Return (X, Y) of the center of cell containing provided text 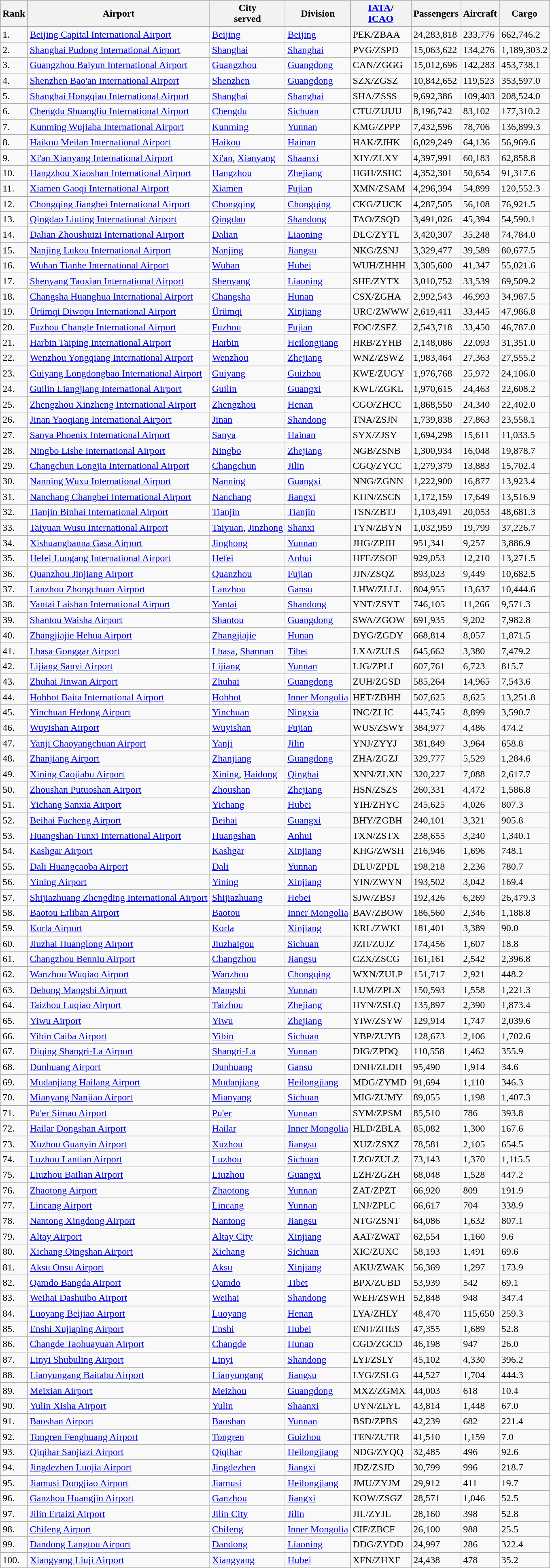
Nantong (248, 1221)
20,053 (480, 512)
174,456 (436, 944)
Liuzhou (248, 1174)
WUS/ZSWY (381, 728)
45,394 (480, 219)
CSX/ZGHA (381, 296)
Yulin Xisha Airport (119, 1406)
Altay City (248, 1236)
384,977 (436, 728)
31,351.0 (525, 343)
13,516.9 (525, 497)
19,878.7 (525, 451)
3,321 (480, 820)
Lianyungang Baitabu Airport (119, 1375)
47. (14, 743)
347.4 (525, 1298)
9,257 (480, 543)
Lhasa Gonggar Airport (119, 651)
Xiamen Gaoqi International Airport (119, 188)
3,240 (480, 836)
1,222,900 (436, 481)
25. (14, 404)
191.9 (525, 1190)
99. (14, 1545)
46,787.0 (525, 327)
Liuzhou Bailian Airport (119, 1174)
7.0 (525, 1437)
65. (14, 1021)
Yinchuan (248, 713)
LUM/ZPLX (381, 990)
1,607 (480, 944)
ZAT/ZPZT (381, 1190)
TEN/ZUTR (381, 1437)
Aksu (248, 1267)
193,502 (436, 882)
3,389 (480, 928)
169.4 (525, 882)
Luzhou Lantian Airport (119, 1159)
1,300 (480, 1128)
7,982.8 (525, 620)
1,448 (480, 1406)
478 (480, 1560)
1,462 (480, 1051)
XFN/ZHXF (381, 1560)
SYX/ZJSY (381, 435)
53,939 (436, 1283)
447.2 (525, 1174)
AKU/ZWAK (381, 1267)
YNT/ZSYT (381, 604)
80,677.5 (525, 250)
27,555.2 (525, 358)
SYM/ZPSM (381, 1113)
Xining Caojiabu Airport (119, 774)
31. (14, 497)
Haikou (248, 142)
Nantong Xingdong Airport (119, 1221)
Zhaotong (248, 1190)
Xichang (248, 1252)
Changsha Huanghua International Airport (119, 296)
82. (14, 1283)
4. (14, 81)
396.2 (525, 1360)
76,921.5 (525, 204)
HFE/ZSOF (381, 558)
JMU/ZYJM (381, 1483)
66,920 (436, 1190)
BAV/ZBOW (381, 913)
Zhoushan Putuoshan Airport (119, 789)
17,649 (480, 497)
LYI/ZSLY (381, 1360)
Yulin (248, 1406)
Taiyuan Wusu International Airport (119, 528)
Lanzhou Zhongchuan Airport (119, 589)
Shantou (248, 620)
948 (480, 1298)
DLU/ZPDL (381, 866)
1,284.6 (525, 759)
3,305,600 (436, 266)
120,552.3 (525, 188)
10.4 (525, 1390)
33,450 (480, 327)
3,380 (480, 651)
84. (14, 1313)
Hailar Dongshan Airport (119, 1128)
47,355 (436, 1329)
Wuhan (248, 266)
Qingdao Liuting International Airport (119, 219)
Hefei Luogang International Airport (119, 558)
15,012,696 (436, 65)
13,923.4 (525, 481)
41. (14, 651)
18.8 (525, 944)
Tongren (248, 1437)
59. (14, 928)
JHG/ZPJH (381, 543)
26.0 (525, 1344)
2,619,411 (436, 312)
748.1 (525, 851)
23,558.1 (525, 419)
29. (14, 466)
20. (14, 327)
74. (14, 1159)
46,198 (436, 1344)
19.7 (525, 1483)
Taizhou Luqiao Airport (119, 1005)
947 (480, 1344)
80. (14, 1252)
Dalian Zhoushuizi International Airport (119, 235)
Zhengzhou Xinzheng International Airport (119, 404)
TYN/ZBYN (381, 528)
86. (14, 1344)
KHG/ZWSH (381, 851)
Shanghai Hongqiao International Airport (119, 96)
Yanji Chaoyangchuan Airport (119, 743)
3,420,307 (436, 235)
7,088 (480, 774)
42. (14, 666)
Jinghong (248, 543)
Jiamusi (248, 1483)
9,449 (480, 574)
SWA/ZGOW (381, 620)
691,935 (436, 620)
13,637 (480, 589)
Qiqihar Sanjiazi Airport (119, 1452)
Dunhuang (248, 1067)
Chengdu Shuangliu International Airport (119, 111)
Kunming Wujiaba International Airport (119, 127)
Shijiazhuang (248, 897)
CIF/ZBCF (381, 1529)
62,554 (436, 1236)
353,597.0 (525, 81)
2,039.6 (525, 1021)
Shangri-La (248, 1051)
1,159 (480, 1437)
Xiangyang (248, 1560)
BSD/ZPBS (381, 1421)
48,470 (436, 1313)
64,136 (480, 142)
2,396.8 (525, 959)
71. (14, 1113)
1,046 (480, 1498)
28. (14, 451)
Taizhou (248, 1005)
110,558 (436, 1051)
218.7 (525, 1468)
453,738.1 (525, 65)
5. (14, 96)
4,026 (480, 805)
Shenyang Taoxian International Airport (119, 281)
Jilin Ertaizi Airport (119, 1514)
4,397,991 (436, 157)
19,799 (480, 528)
9,692,386 (436, 96)
Changde Taohuayuan Airport (119, 1344)
50,654 (480, 173)
NNG/ZGNN (381, 481)
LZO/ZULZ (381, 1159)
34,987.5 (525, 296)
216,946 (436, 851)
46,993 (480, 296)
52. (14, 820)
100. (14, 1560)
Sanya Phoenix International Airport (119, 435)
Zhaotong Airport (119, 1190)
38. (14, 604)
1,172,159 (436, 497)
Rank (14, 14)
NGB/ZSNB (381, 451)
24,283,818 (436, 34)
52,848 (436, 1298)
654.5 (525, 1144)
Hangzhou (248, 173)
Hohhot Baita International Airport (119, 697)
173.9 (525, 1267)
8. (14, 142)
26,100 (436, 1529)
Passengers (436, 14)
TSN/ZBTJ (381, 512)
Dali (248, 866)
Zhanjiang (248, 759)
9,571.3 (525, 604)
UYN/ZLYL (381, 1406)
Chifeng (248, 1529)
CZX/ZSCG (381, 959)
HYN/ZSLQ (381, 1005)
Jingdezhen (248, 1468)
1. (14, 34)
2,543,718 (436, 327)
33. (14, 528)
Xi'an Xianyang International Airport (119, 157)
Nanning (248, 481)
24,438 (436, 1560)
Mudanjiang (248, 1082)
44. (14, 697)
88. (14, 1375)
78,581 (436, 1144)
66,617 (436, 1206)
398 (480, 1514)
Nanjing Lukou International Airport (119, 250)
134,276 (480, 50)
Yinchuan Hedong Airport (119, 713)
Zhuhai (248, 681)
1,198 (480, 1098)
Baoshan Airport (119, 1421)
Ürümqi Diwopu International Airport (119, 312)
4,287,505 (436, 204)
2,921 (480, 974)
2,106 (480, 1036)
Haikou Meilan International Airport (119, 142)
LZH/ZGZH (381, 1174)
3,886.9 (525, 543)
YIH/ZHYC (381, 805)
4,296,394 (436, 188)
BHY/ZGBH (381, 820)
Xi'an, Xianyang (248, 157)
60. (14, 944)
7,543.6 (525, 681)
JDZ/ZSJD (381, 1468)
Shenyang (248, 281)
29,912 (436, 1483)
Meixian Airport (119, 1390)
Yantai Laishan International Airport (119, 604)
26,479.3 (525, 897)
66. (14, 1036)
83,102 (480, 111)
Aksu Onsu Airport (119, 1267)
CAN/ZGGG (381, 65)
Lincang Airport (119, 1206)
Pu'er Simao Airport (119, 1113)
996 (480, 1468)
13,883 (480, 466)
74,784.0 (525, 235)
72. (14, 1128)
355.9 (525, 1051)
55,021.6 (525, 266)
62,858.8 (525, 157)
KWE/ZUGY (381, 373)
Changde (248, 1344)
Zhuhai Jinwan Airport (119, 681)
MIG/ZUMY (381, 1098)
77. (14, 1206)
Huangshan (248, 836)
Cargo (525, 14)
988 (480, 1529)
1,189,303.2 (525, 50)
Changsha (248, 296)
Dandong (248, 1545)
Shenzhen Bao'an International Airport (119, 81)
1,702.6 (525, 1036)
26. (14, 419)
KHN/ZSCN (381, 497)
22,093 (480, 343)
1,103,491 (436, 512)
9. (14, 157)
AAT/ZWAT (381, 1236)
ENH/ZHES (381, 1329)
HET/ZBHH (381, 697)
85,082 (436, 1128)
SHE/ZYTX (381, 281)
Yantai (248, 604)
1,110 (480, 1082)
1,221.3 (525, 990)
73,143 (436, 1159)
58. (14, 913)
70. (14, 1098)
1,558 (480, 990)
Baotou Erliban Airport (119, 913)
36. (14, 574)
22,608.2 (525, 389)
Nanchang Changbei International Airport (119, 497)
Yibin (248, 1036)
DNH/ZLDH (381, 1067)
Guangzhou (248, 65)
Quanzhou Jinjiang Airport (119, 574)
Xiamen (248, 188)
Yining (248, 882)
3. (14, 65)
221.4 (525, 1421)
2,236 (480, 866)
Lianyungang (248, 1375)
28,571 (436, 1498)
WUH/ZHHH (381, 266)
Xiangyang Liuji Airport (119, 1560)
346.3 (525, 1082)
WEH/ZSWH (381, 1298)
Division (318, 14)
IATA/ICAO (381, 14)
35,248 (480, 235)
54. (14, 851)
128,673 (436, 1036)
HGH/ZSHC (381, 173)
HSN/ZSZS (381, 789)
1,528 (480, 1174)
FOC/ZSFZ (381, 327)
SJW/ZBSJ (381, 897)
10,444.6 (525, 589)
KOW/ZSGZ (381, 1498)
30,799 (436, 1468)
Chongqing Jiangbei International Airport (119, 204)
Wenzhou (248, 358)
24,997 (436, 1545)
2,992,543 (436, 296)
Lijiang (248, 666)
1,188.8 (525, 913)
3,042 (480, 882)
XIY/ZLXY (381, 157)
14,965 (480, 681)
1,689 (480, 1329)
Fuzhou (248, 327)
618 (480, 1390)
43,814 (436, 1406)
93. (14, 1452)
TNA/ZSJN (381, 419)
TXN/ZSTX (381, 836)
7,479.2 (525, 651)
Changzhou (248, 959)
35. (14, 558)
90. (14, 1406)
PVG/ZSPD (381, 50)
Dali Huangcaoba Airport (119, 866)
6,723 (480, 666)
KMG/ZPPP (381, 127)
76. (14, 1190)
22. (14, 358)
27,863 (480, 419)
HAK/ZJHK (381, 142)
12,210 (480, 558)
58,193 (436, 1252)
60,183 (480, 157)
67.0 (525, 1406)
56,369 (436, 1267)
YNJ/ZYYJ (381, 743)
5,529 (480, 759)
192,426 (436, 897)
1,914 (480, 1067)
13,271.5 (525, 558)
208,524.0 (525, 96)
9.6 (525, 1236)
16,877 (480, 481)
320,227 (436, 774)
448.2 (525, 974)
68,048 (436, 1174)
Zhangjiajie Hehua Airport (119, 635)
LJG/ZPLJ (381, 666)
1,976,768 (436, 373)
Beihai (248, 820)
Hohhot (248, 697)
91,694 (436, 1082)
DDG/ZYDD (381, 1545)
YIW/ZSYW (381, 1021)
Hailar (248, 1128)
39,589 (480, 250)
1,370 (480, 1159)
32. (14, 512)
474.2 (525, 728)
46. (14, 728)
815.7 (525, 666)
49. (14, 774)
52.5 (525, 1498)
Luoyang Beijiao Airport (119, 1313)
54,590.1 (525, 219)
1,297 (480, 1267)
45,102 (436, 1360)
Mudanjiang Hailang Airport (119, 1082)
1,160 (480, 1236)
JIL/ZYJL (381, 1514)
11,266 (480, 604)
2,542 (480, 959)
21. (14, 343)
44,003 (436, 1390)
URC/ZWWW (381, 312)
LXA/ZULS (381, 651)
56,108 (480, 204)
Diqing Shangri-La Airport (119, 1051)
1,032,959 (436, 528)
585,264 (436, 681)
45. (14, 713)
Lhasa, Shannan (248, 651)
JJN/ZSQZ (381, 574)
ZUH/ZGSD (381, 681)
1,983,464 (436, 358)
39. (14, 620)
1,300,934 (436, 451)
1,694,298 (436, 435)
3,964 (480, 743)
13. (14, 219)
Lijiang Sanyi Airport (119, 666)
1,739,838 (436, 419)
746,105 (436, 604)
Shanxi (318, 528)
18. (14, 296)
13,251.8 (525, 697)
Wuyishan (248, 728)
HRB/ZYHB (381, 343)
56,969.6 (525, 142)
Lanzhou (248, 589)
Luoyang (248, 1313)
95,490 (436, 1067)
Xichang Qingshan Airport (119, 1252)
1,696 (480, 851)
16. (14, 266)
48. (14, 759)
Harbin Taiping International Airport (119, 343)
Taiyuan, Jinzhong (248, 528)
Dandong Langtou Airport (119, 1545)
17. (14, 281)
LYG/ZSLG (381, 1375)
LHW/ZLLL (381, 589)
Guilin Liangjiang International Airport (119, 389)
3,491,026 (436, 219)
Quanzhou (248, 574)
Chifeng Airport (119, 1529)
7. (14, 127)
Jiuzhai Huanglong Airport (119, 944)
1,340.1 (525, 836)
Wuhan Tianhe International Airport (119, 266)
32,485 (436, 1452)
6,029,249 (436, 142)
Ganzhou Huangjin Airport (119, 1498)
10,842,652 (436, 81)
Yibin Caiba Airport (119, 1036)
Altay Airport (119, 1236)
Enshi Xujiaping Airport (119, 1329)
1,970,615 (436, 389)
12. (14, 204)
90.0 (525, 928)
92.6 (525, 1452)
Hangzhou Xiaoshan International Airport (119, 173)
85,510 (436, 1113)
Weihai Dashuibo Airport (119, 1298)
54,899 (480, 188)
1,115.5 (525, 1159)
682 (480, 1421)
Zhanjiang Airport (119, 759)
23. (14, 373)
Zhangjiajie (248, 635)
260,331 (436, 789)
DYG/ZGDY (381, 635)
Meizhou (248, 1390)
658.8 (525, 743)
85. (14, 1329)
Pu'er (248, 1113)
15. (14, 250)
Ürümqi (248, 312)
329,777 (436, 759)
91,317.6 (525, 173)
8,196,742 (436, 111)
286 (480, 1545)
37,226.7 (525, 528)
645,662 (436, 651)
3,329,477 (436, 250)
Yanji (248, 743)
Hefei (248, 558)
2,105 (480, 1144)
8,057 (480, 635)
150,593 (436, 990)
79. (14, 1236)
SZX/ZGSZ (381, 81)
786 (480, 1113)
NKG/ZSNJ (381, 250)
XMN/ZSAM (381, 188)
73. (14, 1144)
1,868,550 (436, 404)
Yichang (248, 805)
CKG/ZUCK (381, 204)
MDG/ZYMD (381, 1082)
PEK/ZBAA (381, 34)
Wanzhou (248, 974)
95. (14, 1483)
177,310.2 (525, 111)
69.1 (525, 1283)
15,702.4 (525, 466)
119,523 (480, 81)
Dunhuang Airport (119, 1067)
25.5 (525, 1529)
Linyi (248, 1360)
67. (14, 1051)
6. (14, 111)
TAO/ZSQD (381, 219)
Dalian (248, 235)
42,239 (436, 1421)
445,745 (436, 713)
41,347 (480, 266)
Baotou (248, 913)
151,717 (436, 974)
7,432,596 (436, 127)
1,704 (480, 1375)
Aircraft (480, 14)
198,218 (436, 866)
1,632 (480, 1221)
Qiqihar (248, 1452)
KWL/ZGKL (381, 389)
Enshi (248, 1329)
22,402.0 (525, 404)
HLD/ZBLA (381, 1128)
96. (14, 1498)
Xuzhou Guanyin Airport (119, 1144)
Ningbo (248, 451)
496 (480, 1452)
809 (480, 1190)
Huangshan Tunxi International Airport (119, 836)
Wenzhou Yongqiang International Airport (119, 358)
Qingdao (248, 219)
1,586.8 (525, 789)
Jinan Yaoqiang International Airport (119, 419)
50. (14, 789)
NTG/ZSNT (381, 1221)
181,401 (436, 928)
4,486 (480, 728)
27. (14, 435)
Chengdu (248, 111)
Zhengzhou (248, 404)
2,148,086 (436, 343)
Qinghai (318, 774)
Qamdo Bangda Airport (119, 1283)
Guiyang Longdongbao International Airport (119, 373)
Tianjin Binhai International Airport (119, 512)
47,986.8 (525, 312)
Weihai (248, 1298)
704 (480, 1206)
DIG/ZPDQ (381, 1051)
YIN/ZWYN (381, 882)
24,340 (480, 404)
Changzhou Benniu Airport (119, 959)
893,023 (436, 574)
Yiwu Airport (119, 1021)
Guilin (248, 389)
Harbin (248, 343)
75. (14, 1174)
161,161 (436, 959)
338.9 (525, 1206)
Mianyang (248, 1098)
24,463 (480, 389)
34. (14, 543)
Beihai Fucheng Airport (119, 820)
Xuzhou (248, 1144)
43. (14, 681)
6,269 (480, 897)
28,160 (436, 1514)
87. (14, 1360)
905.8 (525, 820)
4,352,301 (436, 173)
33,539 (480, 281)
Xining, Haidong (248, 774)
2,617.7 (525, 774)
Jiuzhaigou (248, 944)
DLC/ZYTL (381, 235)
Guiyang (248, 373)
69. (14, 1082)
1,407.3 (525, 1098)
44,527 (436, 1375)
Changchun Longjia International Airport (119, 466)
Hebei (318, 897)
115,650 (480, 1313)
Cityserved (248, 14)
4,330 (480, 1360)
Nanchang (248, 497)
Zhoushan (248, 789)
Shenzhen (248, 81)
668,814 (436, 635)
233,776 (480, 34)
1,491 (480, 1252)
LNJ/ZPLC (381, 1206)
1,871.5 (525, 635)
CTU/ZUUU (381, 111)
Beijing Capital International Airport (119, 34)
4,472 (480, 789)
11. (14, 188)
Ganzhou (248, 1498)
3,590.7 (525, 713)
135,897 (436, 1005)
Yiwu (248, 1021)
62. (14, 974)
89,055 (436, 1098)
Wanzhou Wuqiao Airport (119, 974)
78. (14, 1221)
83. (14, 1298)
Kashgar (248, 851)
24,106.0 (525, 373)
3,010,752 (436, 281)
Luzhou (248, 1159)
Korla Airport (119, 928)
10,682.5 (525, 574)
25,972 (480, 373)
381,849 (436, 743)
Wuyishan Airport (119, 728)
142,283 (480, 65)
Kashgar Airport (119, 851)
SHA/ZSSS (381, 96)
INC/ZLIC (381, 713)
1,873.4 (525, 1005)
51. (14, 805)
Qamdo (248, 1283)
41,510 (436, 1437)
98. (14, 1529)
Jinan (248, 419)
2,390 (480, 1005)
15,611 (480, 435)
XNN/ZLXN (381, 774)
ZHA/ZGZJ (381, 759)
53. (14, 836)
14. (14, 235)
129,914 (436, 1021)
245,625 (436, 805)
507,625 (436, 697)
167.6 (525, 1128)
186,560 (436, 913)
CGO/ZHCC (381, 404)
XUZ/ZSXZ (381, 1144)
16,048 (480, 451)
804,955 (436, 589)
Yining Airport (119, 882)
Airport (119, 14)
Korla (248, 928)
322.4 (525, 1545)
Jilin City (248, 1514)
Sanya (248, 435)
57. (14, 897)
780.7 (525, 866)
68. (14, 1067)
40. (14, 635)
Xishuangbanna Gasa Airport (119, 543)
24. (14, 389)
48,681.3 (525, 512)
35.2 (525, 1560)
61. (14, 959)
807.1 (525, 1221)
542 (480, 1283)
89. (14, 1390)
9,202 (480, 620)
393.8 (525, 1113)
Nanjing (248, 250)
Baoshan (248, 1421)
KRL/ZWKL (381, 928)
81. (14, 1267)
11,033.5 (525, 435)
37. (14, 589)
Yichang Sanxia Airport (119, 805)
8,899 (480, 713)
951,341 (436, 543)
8,625 (480, 697)
69.6 (525, 1252)
91. (14, 1421)
1,747 (480, 1021)
Shantou Waisha Airport (119, 620)
Jiamusi Dongjiao Airport (119, 1483)
Guangzhou Baiyun International Airport (119, 65)
109,403 (480, 96)
30. (14, 481)
807.3 (525, 805)
33,445 (480, 312)
Nanning Wuxu International Airport (119, 481)
Fuzhou Changle International Airport (119, 327)
Shijiazhuang Zhengding International Airport (119, 897)
69,509.2 (525, 281)
JZH/ZUJZ (381, 944)
1,279,379 (436, 466)
662,746.2 (525, 34)
MXZ/ZGMX (381, 1390)
64,086 (436, 1221)
CGD/ZGCD (381, 1344)
19. (14, 312)
Kunming (248, 127)
Shanghai Pudong International Airport (119, 50)
10. (14, 173)
15,063,622 (436, 50)
Changchun (248, 466)
Mianyang Nanjiao Airport (119, 1098)
Linyi Shubuling Airport (119, 1360)
2,346 (480, 913)
34.6 (525, 1067)
94. (14, 1468)
55. (14, 866)
97. (14, 1514)
XIC/ZUXC (381, 1252)
YBP/ZUYB (381, 1036)
Dehong Mangshi Airport (119, 990)
259.3 (525, 1313)
411 (480, 1483)
2. (14, 50)
Mangshi (248, 990)
444.3 (525, 1375)
63. (14, 990)
Jingdezhen Luojia Airport (119, 1468)
Lincang (248, 1206)
56. (14, 882)
BPX/ZUBD (381, 1283)
607,761 (436, 666)
WNZ/ZSWZ (381, 358)
92. (14, 1437)
240,101 (436, 820)
Ningbo Lishe International Airport (119, 451)
929,053 (436, 558)
78,706 (480, 127)
CGQ/ZYCC (381, 466)
WXN/ZULP (381, 974)
27,363 (480, 358)
Ningxia (318, 713)
LYA/ZHLY (381, 1313)
NDG/ZYQQ (381, 1452)
64. (14, 1005)
Tongren Fenghuang Airport (119, 1437)
238,655 (436, 836)
136,899.3 (525, 127)
